Extract the (x, y) coordinate from the center of the cell holding the provided text.  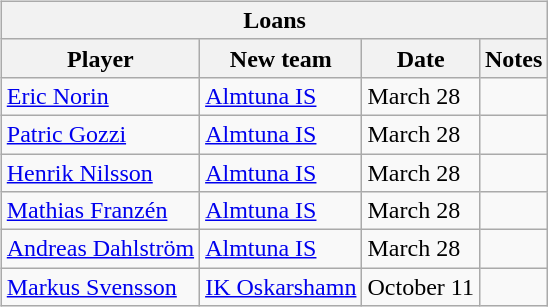
Notes (513, 58)
IK Oskarshamn (281, 287)
October 11 (420, 287)
Markus Svensson (100, 287)
Player (100, 58)
Loans (274, 20)
Mathias Franzén (100, 211)
Eric Norin (100, 96)
Andreas Dahlström (100, 249)
Henrik Nilsson (100, 173)
New team (281, 58)
Date (420, 58)
Patric Gozzi (100, 134)
